Extract the [X, Y] coordinate from the center of the cell holding the provided text.  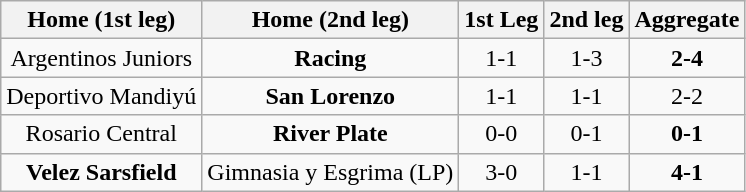
3-0 [502, 172]
2-4 [687, 58]
Home (1st leg) [102, 20]
1-3 [586, 58]
Velez Sarsfield [102, 172]
San Lorenzo [330, 96]
Aggregate [687, 20]
2-2 [687, 96]
Deportivo Mandiyú [102, 96]
Home (2nd leg) [330, 20]
Racing [330, 58]
2nd leg [586, 20]
1st Leg [502, 20]
Gimnasia y Esgrima (LP) [330, 172]
4-1 [687, 172]
0-0 [502, 134]
Rosario Central [102, 134]
Argentinos Juniors [102, 58]
River Plate [330, 134]
